Return [X, Y] of the center of cell containing provided text 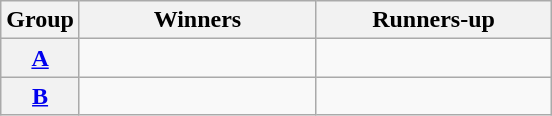
A [40, 58]
Winners [197, 20]
B [40, 96]
Runners-up [433, 20]
Group [40, 20]
